Detect which cell encompasses the target text, then output its [x, y] center coordinate. 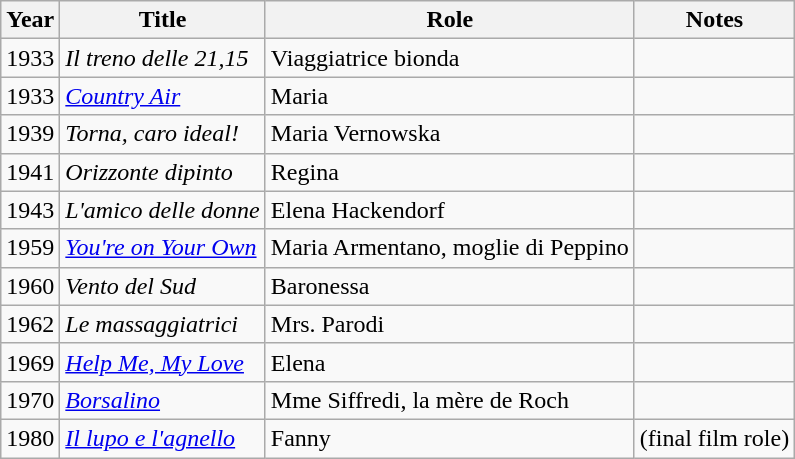
Mrs. Parodi [450, 324]
Elena [450, 362]
Baronessa [450, 286]
Mme Siffredi, la mère de Roch [450, 400]
1959 [30, 248]
Le massaggiatrici [163, 324]
Vento del Sud [163, 286]
1969 [30, 362]
Country Air [163, 96]
1980 [30, 438]
Viaggiatrice bionda [450, 58]
Title [163, 20]
Maria Vernowska [450, 134]
Fanny [450, 438]
Year [30, 20]
Help Me, My Love [163, 362]
1960 [30, 286]
L'amico delle donne [163, 210]
(final film role) [714, 438]
1943 [30, 210]
Notes [714, 20]
Il treno delle 21,15 [163, 58]
Maria [450, 96]
Orizzonte dipinto [163, 172]
Elena Hackendorf [450, 210]
Maria Armentano, moglie di Peppino [450, 248]
Role [450, 20]
1939 [30, 134]
Borsalino [163, 400]
Il lupo e l'agnello [163, 438]
Regina [450, 172]
1941 [30, 172]
1970 [30, 400]
1962 [30, 324]
You're on Your Own [163, 248]
Torna, caro ideal! [163, 134]
